Detect which cell encompasses the target text, then output its [x, y] center coordinate. 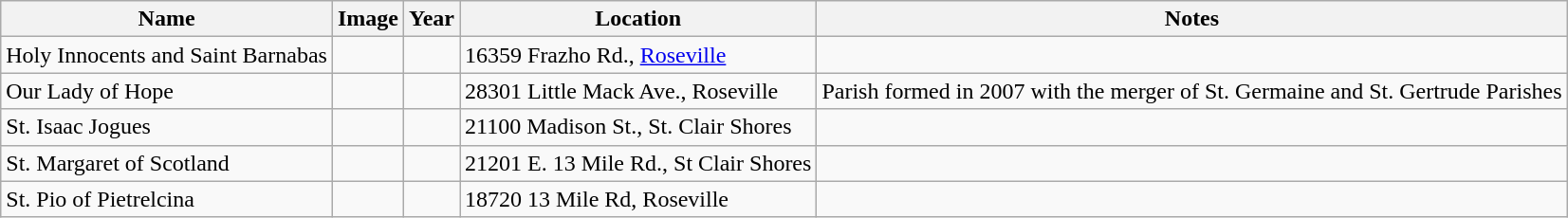
St. Pio of Pietrelcina [167, 199]
Our Lady of Hope [167, 91]
21100 Madison St., St. Clair Shores [637, 127]
Year [431, 19]
21201 E. 13 Mile Rd., St Clair Shores [637, 163]
18720 13 Mile Rd, Roseville [637, 199]
Name [167, 19]
St. Isaac Jogues [167, 127]
Notes [1191, 19]
St. Margaret of Scotland [167, 163]
Image [368, 19]
Parish formed in 2007 with the merger of St. Germaine and St. Gertrude Parishes [1191, 91]
16359 Frazho Rd., Roseville [637, 55]
Holy Innocents and Saint Barnabas [167, 55]
28301 Little Mack Ave., Roseville [637, 91]
Location [637, 19]
